Find where the given text appears and provide that cell's center as [X, Y] coordinate. 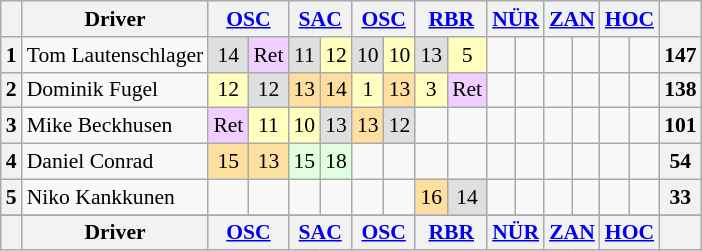
Tom Lautenschlager [116, 55]
138 [680, 90]
147 [680, 55]
33 [680, 197]
101 [680, 126]
Dominik Fugel [116, 90]
16 [431, 197]
4 [12, 162]
Mike Beckhusen [116, 126]
2 [12, 90]
Niko Kankkunen [116, 197]
18 [336, 162]
Daniel Conrad [116, 162]
54 [680, 162]
